Find where the given text appears and provide that cell's center as [x, y] coordinate. 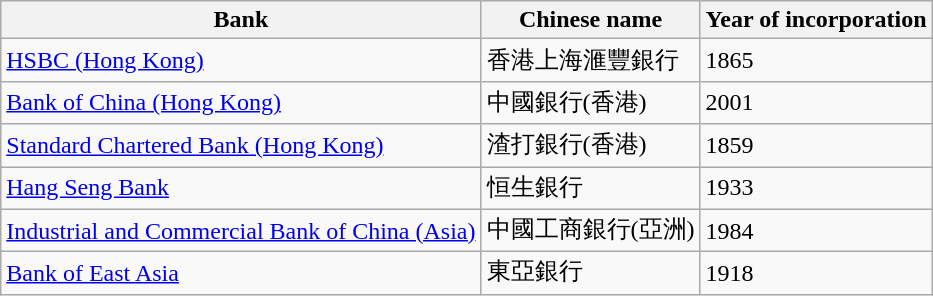
中國工商銀行(亞洲) [590, 230]
中國銀行(香港) [590, 102]
恒生銀行 [590, 188]
1918 [816, 274]
Bank of China (Hong Kong) [241, 102]
Standard Chartered Bank (Hong Kong) [241, 146]
Hang Seng Bank [241, 188]
Chinese name [590, 20]
渣打銀行(香港) [590, 146]
Bank [241, 20]
1933 [816, 188]
2001 [816, 102]
1859 [816, 146]
東亞銀行 [590, 274]
HSBC (Hong Kong) [241, 60]
1865 [816, 60]
Year of incorporation [816, 20]
1984 [816, 230]
Industrial and Commercial Bank of China (Asia) [241, 230]
Bank of East Asia [241, 274]
香港上海滙豐銀行 [590, 60]
